Scan for the cell matching the given text and deliver its (x, y) coordinate at center. 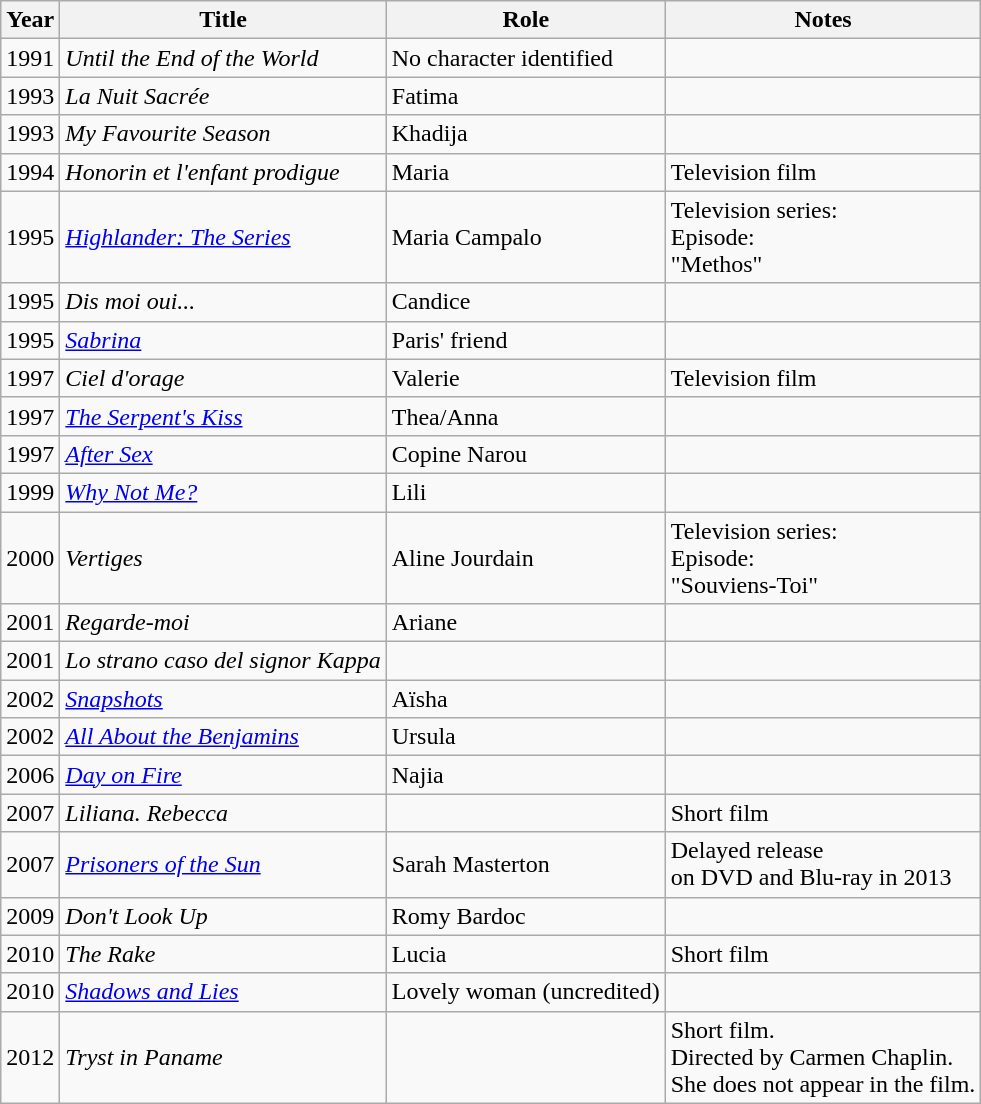
The Serpent's Kiss (223, 416)
Why Not Me? (223, 492)
Thea/Anna (526, 416)
1991 (30, 58)
Khadija (526, 134)
Delayed release on DVD and Blu-ray in 2013 (823, 864)
All About the Benjamins (223, 737)
2006 (30, 775)
Romy Bardoc (526, 916)
Notes (823, 20)
Dis moi oui... (223, 302)
1994 (30, 172)
Aline Jourdain (526, 558)
Sarah Masterton (526, 864)
Liliana. Rebecca (223, 813)
Short film. Directed by Carmen Chaplin. She does not appear in the film. (823, 1057)
Paris' friend (526, 340)
Snapshots (223, 699)
After Sex (223, 454)
Najia (526, 775)
Until the End of the World (223, 58)
Don't Look Up (223, 916)
Title (223, 20)
Maria (526, 172)
Year (30, 20)
Day on Fire (223, 775)
Role (526, 20)
2012 (30, 1057)
Valerie (526, 378)
Shadows and Lies (223, 992)
Copine Narou (526, 454)
Television series: Episode: "Methos" (823, 237)
My Favourite Season (223, 134)
Regarde-moi (223, 623)
Tryst in Paname (223, 1057)
Candice (526, 302)
Lovely woman (uncredited) (526, 992)
Prisoners of the Sun (223, 864)
2000 (30, 558)
Ariane (526, 623)
Ciel d'orage (223, 378)
1999 (30, 492)
2009 (30, 916)
Fatima (526, 96)
No character identified (526, 58)
Television series: Episode: "Souviens-Toi" (823, 558)
Lili (526, 492)
The Rake (223, 954)
Highlander: The Series (223, 237)
Lucia (526, 954)
Sabrina (223, 340)
Lo strano caso del signor Kappa (223, 661)
Vertiges (223, 558)
Ursula (526, 737)
La Nuit Sacrée (223, 96)
Honorin et l'enfant prodigue (223, 172)
Maria Campalo (526, 237)
Aïsha (526, 699)
